Return [x, y] of the center of cell containing provided text 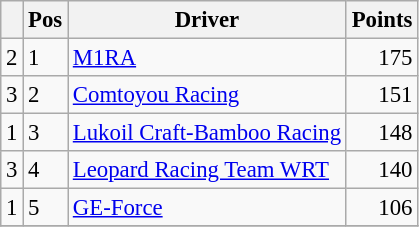
5 [46, 208]
GE-Force [208, 208]
Driver [208, 20]
106 [382, 208]
140 [382, 170]
Comtoyou Racing [208, 95]
151 [382, 95]
M1RA [208, 58]
Leopard Racing Team WRT [208, 170]
Lukoil Craft-Bamboo Racing [208, 133]
4 [46, 170]
148 [382, 133]
175 [382, 58]
Points [382, 20]
Pos [46, 20]
